Find where the given text appears and provide that cell's center as [x, y] coordinate. 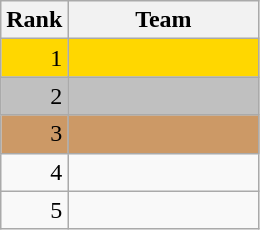
4 [34, 172]
2 [34, 96]
1 [34, 58]
3 [34, 134]
5 [34, 210]
Rank [34, 20]
Team [164, 20]
